From the cell containing the given text, extract its center point as (x, y) coordinate. 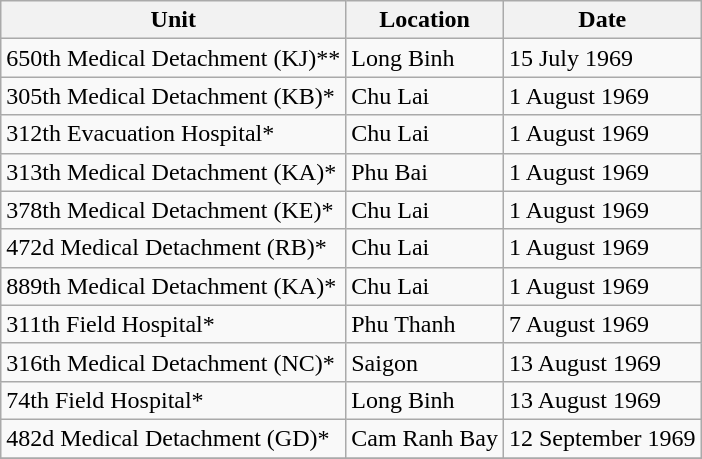
312th Evacuation Hospital* (174, 134)
889th Medical Detachment (KA)* (174, 286)
Phu Bai (425, 172)
Location (425, 20)
74th Field Hospital* (174, 400)
316th Medical Detachment (NC)* (174, 362)
Date (602, 20)
650th Medical Detachment (KJ)** (174, 58)
7 August 1969 (602, 324)
15 July 1969 (602, 58)
482d Medical Detachment (GD)* (174, 438)
378th Medical Detachment (KE)* (174, 210)
Unit (174, 20)
12 September 1969 (602, 438)
Cam Ranh Bay (425, 438)
313th Medical Detachment (KA)* (174, 172)
Phu Thanh (425, 324)
311th Field Hospital* (174, 324)
472d Medical Detachment (RB)* (174, 248)
305th Medical Detachment (KB)* (174, 96)
Saigon (425, 362)
